Return (x, y) of the center of cell containing provided text 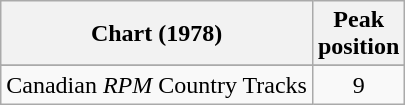
9 (358, 85)
Canadian RPM Country Tracks (157, 85)
Chart (1978) (157, 34)
Peakposition (358, 34)
